Search for the cell housing the specified text and yield its (x, y) center coordinate. 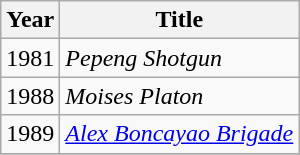
Moises Platon (180, 96)
Pepeng Shotgun (180, 58)
Year (30, 20)
1988 (30, 96)
Title (180, 20)
1989 (30, 134)
1981 (30, 58)
Alex Boncayao Brigade (180, 134)
